Return [X, Y] of the center of cell containing provided text 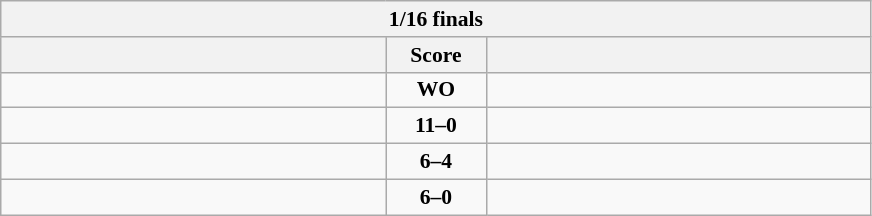
11–0 [436, 126]
WO [436, 90]
6–4 [436, 162]
6–0 [436, 197]
1/16 finals [436, 19]
Score [436, 55]
